Provide the [x, y] coordinate of the cell's center where the given text is located.  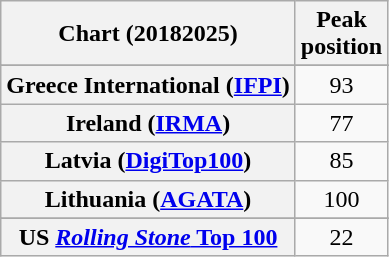
US Rolling Stone Top 100 [148, 237]
77 [341, 123]
93 [341, 85]
100 [341, 199]
85 [341, 161]
Greece International (IFPI) [148, 85]
Ireland (IRMA) [148, 123]
22 [341, 237]
Peakposition [341, 34]
Latvia (DigiTop100) [148, 161]
Lithuania (AGATA) [148, 199]
Chart (20182025) [148, 34]
